Extract the [X, Y] coordinate from the center of the cell holding the provided text.  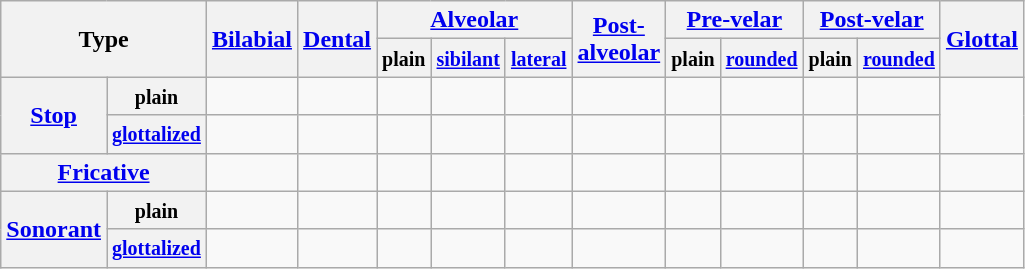
Stop [54, 115]
Glottal [982, 39]
Pre-velar [734, 20]
Sonorant [54, 229]
lateral [538, 58]
Dental [338, 39]
Fricative [104, 172]
Post-alveolar [619, 39]
Post-velar [872, 20]
Type [104, 39]
Bilabial [252, 39]
Alveolar [474, 20]
sibilant [468, 58]
